Output the (X, Y) coordinate of the center of the cell containing the given text.  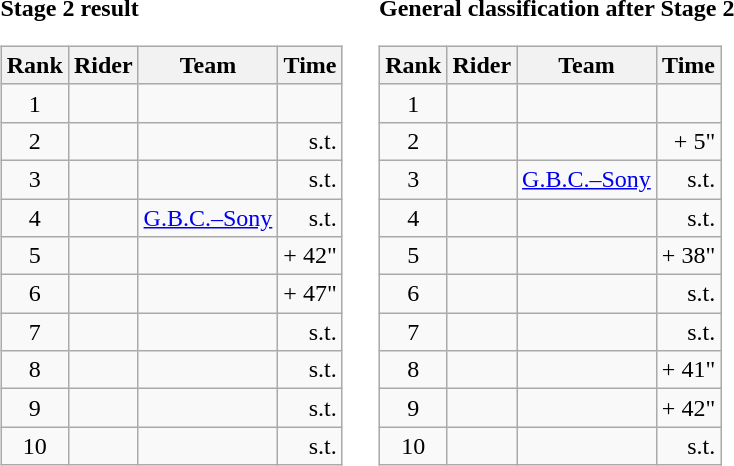
+ 5" (688, 141)
+ 38" (688, 256)
+ 41" (688, 370)
+ 47" (310, 294)
